Return the [X, Y] coordinate for the center point of the cell that contains the specified text.  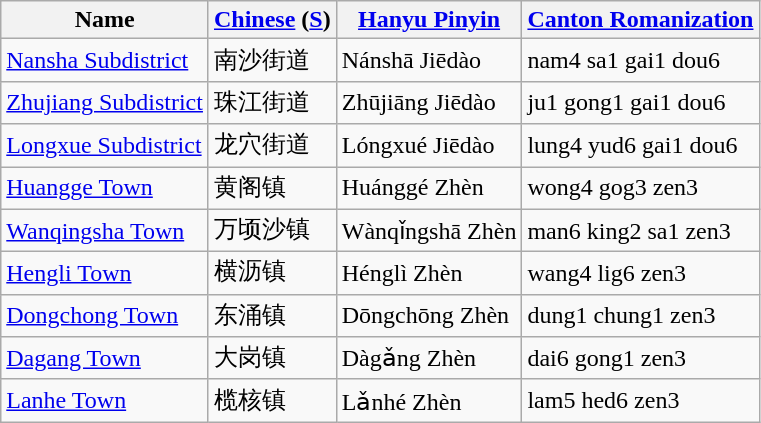
Dongchong Town [105, 316]
man6 king2 sa1 zen3 [640, 230]
Canton Romanization [640, 20]
Lanhe Town [105, 400]
Huangge Town [105, 188]
Longxue Subdistrict [105, 146]
Zhūjiāng Jiēdào [429, 102]
龙穴街道 [272, 146]
Dàgǎng Zhèn [429, 358]
Hénglì Zhèn [429, 274]
nam4 sa1 gai1 dou6 [640, 60]
Lǎnhé Zhèn [429, 400]
东涌镇 [272, 316]
Hanyu Pinyin [429, 20]
lung4 yud6 gai1 dou6 [640, 146]
南沙街道 [272, 60]
ju1 gong1 gai1 dou6 [640, 102]
Lóngxué Jiēdào [429, 146]
Wanqingsha Town [105, 230]
Hengli Town [105, 274]
横沥镇 [272, 274]
dai6 gong1 zen3 [640, 358]
Name [105, 20]
Dōngchōng Zhèn [429, 316]
大岗镇 [272, 358]
Nansha Subdistrict [105, 60]
wong4 gog3 zen3 [640, 188]
Nánshā Jiēdào [429, 60]
榄核镇 [272, 400]
Dagang Town [105, 358]
珠江街道 [272, 102]
Wànqǐngshā Zhèn [429, 230]
wang4 lig6 zen3 [640, 274]
黄阁镇 [272, 188]
万顷沙镇 [272, 230]
dung1 chung1 zen3 [640, 316]
Zhujiang Subdistrict [105, 102]
lam5 hed6 zen3 [640, 400]
Huánggé Zhèn [429, 188]
Chinese (S) [272, 20]
